Return [x, y] of the center of cell containing provided text 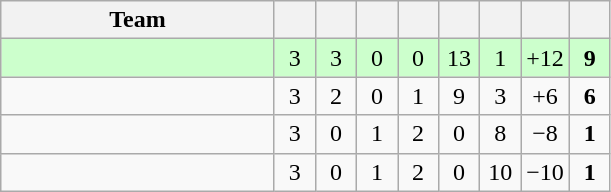
+6 [546, 96]
13 [460, 58]
+12 [546, 58]
−10 [546, 172]
8 [500, 134]
10 [500, 172]
6 [590, 96]
−8 [546, 134]
Team [138, 20]
